Detect which cell encompasses the target text, then output its [x, y] center coordinate. 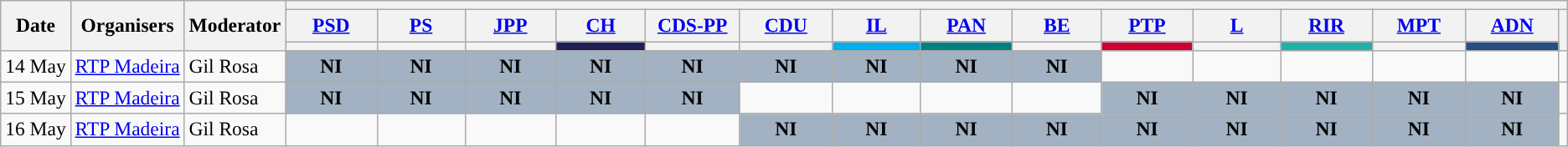
PAN [967, 25]
14 May [35, 66]
CDU [786, 25]
ADN [1513, 25]
CDS-PP [693, 25]
IL [876, 25]
CH [601, 25]
L [1236, 25]
PTP [1148, 25]
PS [420, 25]
Date [35, 25]
16 May [35, 129]
15 May [35, 98]
BE [1057, 25]
MPT [1419, 25]
RIR [1327, 25]
PSD [332, 25]
Organisers [127, 25]
Moderator [235, 25]
JPP [510, 25]
